Provide the [x, y] coordinate of the cell's center where the given text is located.  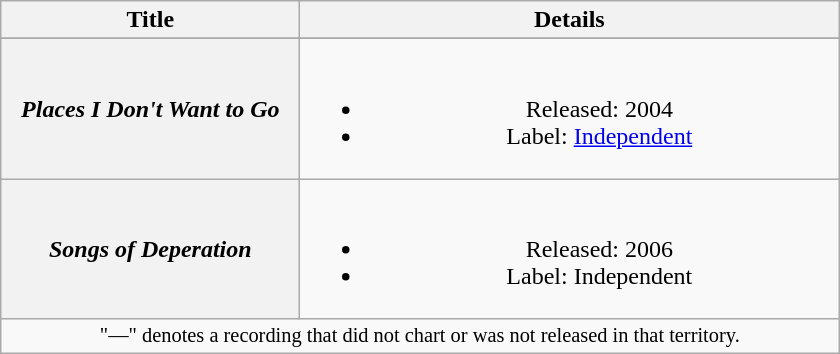
"—" denotes a recording that did not chart or was not released in that territory. [420, 336]
Places I Don't Want to Go [150, 109]
Released: 2004Label: Independent [570, 109]
Released: 2006Label: Independent [570, 249]
Songs of Deperation [150, 249]
Details [570, 20]
Title [150, 20]
